Return (x, y) of the center of cell containing provided text 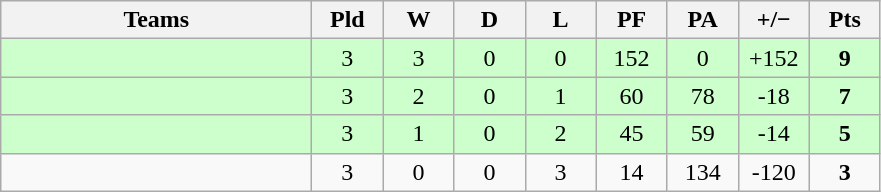
-120 (774, 172)
Pld (348, 20)
+152 (774, 58)
7 (844, 96)
L (560, 20)
Pts (844, 20)
D (490, 20)
Teams (156, 20)
14 (632, 172)
152 (632, 58)
45 (632, 134)
+/− (774, 20)
PA (702, 20)
-14 (774, 134)
-18 (774, 96)
134 (702, 172)
59 (702, 134)
78 (702, 96)
60 (632, 96)
9 (844, 58)
PF (632, 20)
W (418, 20)
5 (844, 134)
